Pinpoint the cell where the given text exists, returning its (X, Y) midpoint coordinate. 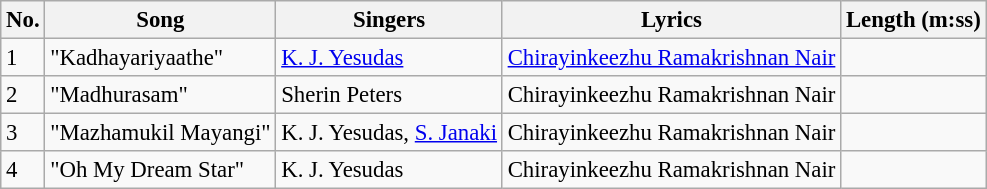
Singers (389, 20)
Sherin Peters (389, 95)
Lyrics (671, 20)
"Madhurasam" (160, 95)
Length (m:ss) (914, 20)
Song (160, 20)
No. (23, 20)
K. J. Yesudas, S. Janaki (389, 133)
2 (23, 95)
3 (23, 133)
"Kadhayariyaathe" (160, 58)
1 (23, 58)
"Mazhamukil Mayangi" (160, 133)
4 (23, 170)
"Oh My Dream Star" (160, 170)
